From the cell containing the given text, extract its center point as [X, Y] coordinate. 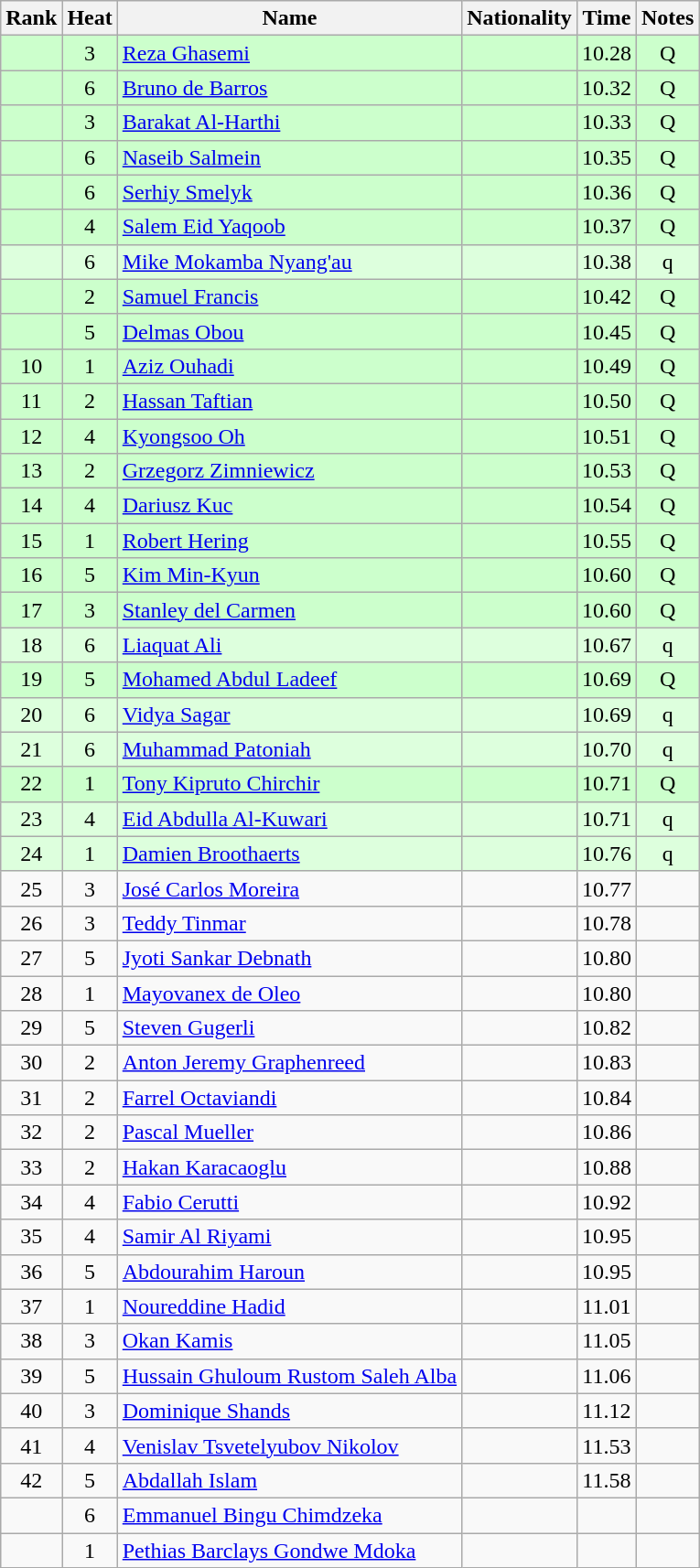
39 [31, 1376]
Eid Abdulla Al-Kuwari [289, 819]
Salem Eid Yaqoob [289, 227]
Liaquat Ali [289, 645]
18 [31, 645]
Noureddine Hadid [289, 1306]
Mohamed Abdul Ladeef [289, 680]
Name [289, 18]
10.53 [606, 471]
10.49 [606, 366]
12 [31, 436]
10.32 [606, 88]
11 [31, 401]
Bruno de Barros [289, 88]
15 [31, 541]
25 [31, 888]
10.35 [606, 157]
Okan Kamis [289, 1341]
Venislav Tsvetelyubov Nikolov [289, 1445]
10.37 [606, 227]
13 [31, 471]
10.88 [606, 1167]
Abdourahim Haroun [289, 1272]
Stanley del Carmen [289, 610]
10 [31, 366]
Aziz Ouhadi [289, 366]
11.53 [606, 1445]
Farrel Octaviandi [289, 1098]
Jyoti Sankar Debnath [289, 958]
10.86 [606, 1133]
Samuel Francis [289, 296]
10.54 [606, 506]
35 [31, 1237]
10.50 [606, 401]
21 [31, 749]
10.36 [606, 192]
Damien Broothaerts [289, 854]
10.77 [606, 888]
Reza Ghasemi [289, 53]
19 [31, 680]
30 [31, 1063]
Naseib Salmein [289, 157]
10.42 [606, 296]
Steven Gugerli [289, 1028]
10.70 [606, 749]
34 [31, 1202]
41 [31, 1445]
27 [31, 958]
Mike Mokamba Nyang'au [289, 262]
10.28 [606, 53]
28 [31, 993]
Delmas Obou [289, 331]
Rank [31, 18]
11.06 [606, 1376]
11.58 [606, 1480]
14 [31, 506]
Time [606, 18]
Hassan Taftian [289, 401]
Grzegorz Zimniewicz [289, 471]
32 [31, 1133]
36 [31, 1272]
10.83 [606, 1063]
Pascal Mueller [289, 1133]
40 [31, 1411]
Dariusz Kuc [289, 506]
Teddy Tinmar [289, 923]
10.67 [606, 645]
10.33 [606, 123]
10.76 [606, 854]
29 [31, 1028]
Kyongsoo Oh [289, 436]
Pethias Barclays Gondwe Mdoka [289, 1551]
Tony Kipruto Chirchir [289, 784]
26 [31, 923]
Dominique Shands [289, 1411]
Fabio Cerutti [289, 1202]
22 [31, 784]
Kim Min-Kyun [289, 575]
Mayovanex de Oleo [289, 993]
Anton Jeremy Graphenreed [289, 1063]
Barakat Al-Harthi [289, 123]
31 [31, 1098]
10.78 [606, 923]
Hakan Karacaoglu [289, 1167]
24 [31, 854]
Abdallah Islam [289, 1480]
Vidya Sagar [289, 714]
Notes [667, 18]
Serhiy Smelyk [289, 192]
16 [31, 575]
Heat [90, 18]
Emmanuel Bingu Chimdzeka [289, 1515]
10.38 [606, 262]
11.12 [606, 1411]
10.55 [606, 541]
20 [31, 714]
Robert Hering [289, 541]
10.92 [606, 1202]
11.01 [606, 1306]
10.82 [606, 1028]
10.45 [606, 331]
38 [31, 1341]
10.51 [606, 436]
10.84 [606, 1098]
11.05 [606, 1341]
42 [31, 1480]
23 [31, 819]
37 [31, 1306]
Muhammad Patoniah [289, 749]
José Carlos Moreira [289, 888]
Hussain Ghuloum Rustom Saleh Alba [289, 1376]
33 [31, 1167]
Samir Al Riyami [289, 1237]
17 [31, 610]
Nationality [520, 18]
